From the cell containing the given text, extract its center point as (x, y) coordinate. 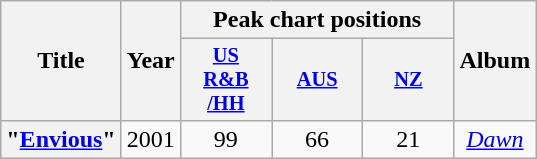
Dawn (495, 139)
99 (226, 139)
USR&B/HH (226, 80)
"Envious" (61, 139)
NZ (408, 80)
Peak chart positions (317, 20)
66 (318, 139)
21 (408, 139)
2001 (150, 139)
Year (150, 61)
Album (495, 61)
Title (61, 61)
AUS (318, 80)
